Locate the cell with the specified text and output its (x, y) center coordinate. 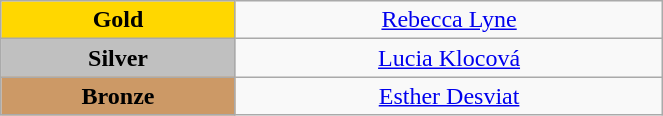
Lucia Klocová (449, 58)
Rebecca Lyne (449, 20)
Esther Desviat (449, 96)
Bronze (118, 96)
Silver (118, 58)
Gold (118, 20)
